Find where the given text appears and provide that cell's center as (X, Y) coordinate. 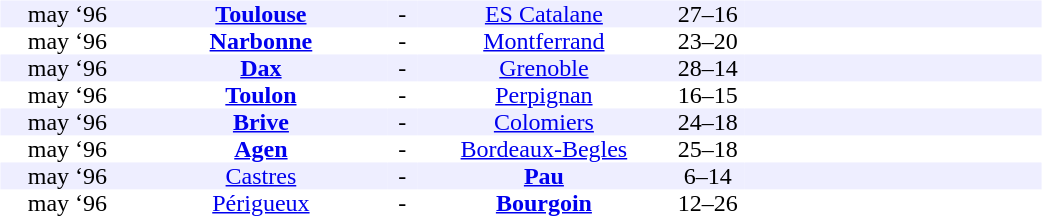
Bourgoin (544, 204)
6–14 (708, 176)
ES Catalane (544, 14)
Agen (260, 150)
16–15 (708, 96)
25–18 (708, 150)
Montferrand (544, 42)
Dax (260, 68)
Castres (260, 176)
24–18 (708, 122)
Pau (544, 176)
Toulouse (260, 14)
27–16 (708, 14)
Perpignan (544, 96)
Toulon (260, 96)
Périgueux (260, 204)
Bordeaux-Begles (544, 150)
28–14 (708, 68)
23–20 (708, 42)
Colomiers (544, 122)
Narbonne (260, 42)
12–26 (708, 204)
Brive (260, 122)
Grenoble (544, 68)
